Provide the (x, y) coordinate of the cell's center where the given text is located.  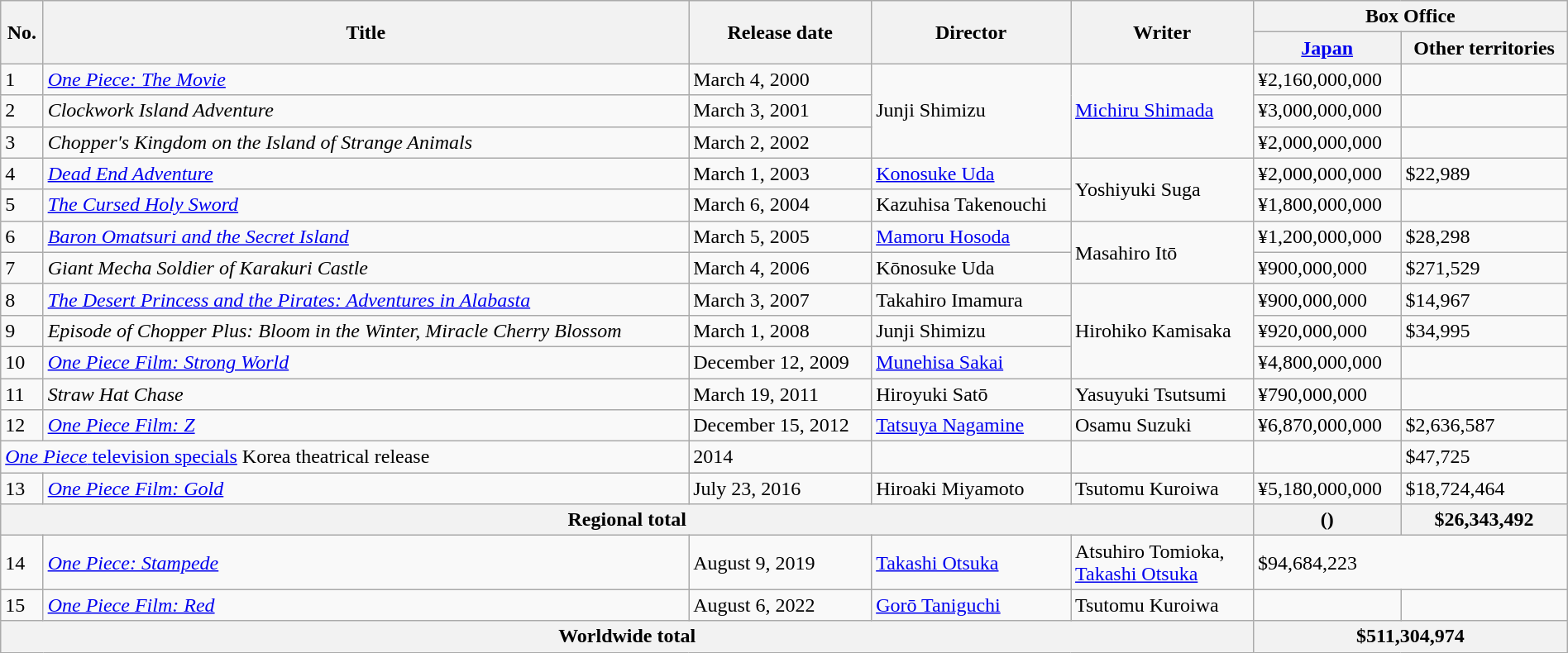
Gorō Taniguchi (971, 605)
One Piece television specials Korea theatrical release (345, 457)
March 6, 2004 (781, 205)
2 (22, 111)
One Piece Film: Gold (366, 489)
Tatsuya Nagamine (971, 426)
Atsuhiro Tomioka,Takashi Otsuka (1161, 562)
Masahiro Itō (1161, 252)
March 1, 2003 (781, 174)
Dead End Adventure (366, 174)
Baron Omatsuri and the Secret Island (366, 236)
March 3, 2007 (781, 299)
Takahiro Imamura (971, 299)
Japan (1327, 48)
August 9, 2019 (781, 562)
Release date (781, 32)
Regional total (627, 520)
Box Office (1411, 17)
March 3, 2001 (781, 111)
15 (22, 605)
March 5, 2005 (781, 236)
Yasuyuki Tsutsumi (1161, 394)
$271,529 (1484, 268)
Episode of Chopper Plus: Bloom in the Winter, Miracle Cherry Blossom (366, 331)
12 (22, 426)
March 19, 2011 (781, 394)
Kazuhisa Takenouchi (971, 205)
December 15, 2012 (781, 426)
Director (971, 32)
July 23, 2016 (781, 489)
¥790,000,000 (1327, 394)
¥3,000,000,000 (1327, 111)
7 (22, 268)
2014 (781, 457)
Konosuke Uda (971, 174)
March 4, 2006 (781, 268)
¥2,160,000,000 (1327, 79)
3 (22, 142)
$2,636,587 (1484, 426)
13 (22, 489)
One Piece Film: Strong World (366, 362)
4 (22, 174)
Osamu Suzuki (1161, 426)
¥6,870,000,000 (1327, 426)
The Cursed Holy Sword (366, 205)
Other territories (1484, 48)
March 4, 2000 (781, 79)
Hiroyuki Satō (971, 394)
March 1, 2008 (781, 331)
¥1,200,000,000 (1327, 236)
$47,725 (1484, 457)
One Piece: The Movie (366, 79)
Hirohiko Kamisaka (1161, 331)
¥4,800,000,000 (1327, 362)
Chopper's Kingdom on the Island of Strange Animals (366, 142)
() (1327, 520)
December 12, 2009 (781, 362)
Giant Mecha Soldier of Karakuri Castle (366, 268)
8 (22, 299)
August 6, 2022 (781, 605)
Worldwide total (627, 636)
The Desert Princess and the Pirates: Adventures in Alabasta (366, 299)
One Piece Film: Z (366, 426)
5 (22, 205)
No. (22, 32)
¥5,180,000,000 (1327, 489)
$94,684,223 (1411, 562)
$22,989 (1484, 174)
Yoshiyuki Suga (1161, 189)
$28,298 (1484, 236)
14 (22, 562)
11 (22, 394)
Mamoru Hosoda (971, 236)
$14,967 (1484, 299)
Straw Hat Chase (366, 394)
One Piece Film: Red (366, 605)
10 (22, 362)
1 (22, 79)
$511,304,974 (1411, 636)
Michiru Shimada (1161, 111)
Kōnosuke Uda (971, 268)
Hiroaki Miyamoto (971, 489)
Writer (1161, 32)
Takashi Otsuka (971, 562)
¥920,000,000 (1327, 331)
Clockwork Island Adventure (366, 111)
$26,343,492 (1484, 520)
$18,724,464 (1484, 489)
One Piece: Stampede (366, 562)
Title (366, 32)
6 (22, 236)
$34,995 (1484, 331)
¥1,800,000,000 (1327, 205)
9 (22, 331)
Munehisa Sakai (971, 362)
March 2, 2002 (781, 142)
